Extract the [X, Y] coordinate from the center of the cell holding the provided text.  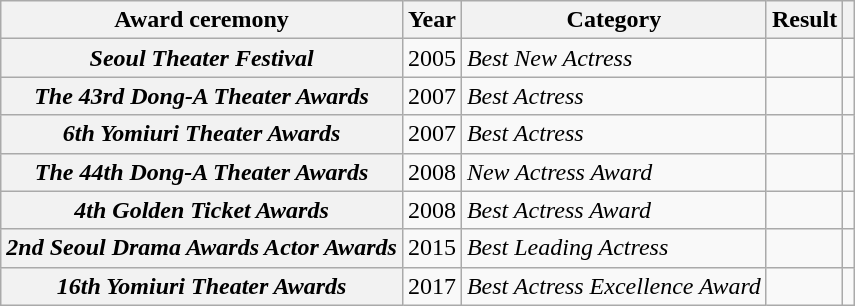
Best New Actress [614, 58]
Best Actress Award [614, 210]
Category [614, 20]
Year [432, 20]
2015 [432, 248]
The 43rd Dong-A Theater Awards [202, 96]
Best Leading Actress [614, 248]
Seoul Theater Festival [202, 58]
6th Yomiuri Theater Awards [202, 134]
Result [804, 20]
Award ceremony [202, 20]
New Actress Award [614, 172]
16th Yomiuri Theater Awards [202, 286]
4th Golden Ticket Awards [202, 210]
The 44th Dong-A Theater Awards [202, 172]
2017 [432, 286]
Best Actress Excellence Award [614, 286]
2005 [432, 58]
2nd Seoul Drama Awards Actor Awards [202, 248]
